From the cell containing the given text, extract its center point as [X, Y] coordinate. 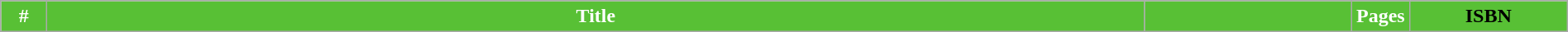
Pages [1380, 16]
# [24, 16]
ISBN [1489, 16]
Title [595, 16]
